Scan for the cell matching the given text and deliver its (x, y) coordinate at center. 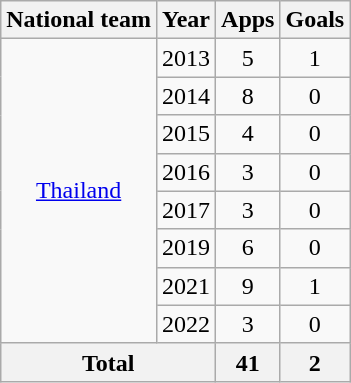
Total (108, 362)
Apps (248, 20)
2 (315, 362)
4 (248, 134)
Thailand (79, 191)
2013 (186, 58)
5 (248, 58)
Year (186, 20)
2015 (186, 134)
2022 (186, 324)
2014 (186, 96)
National team (79, 20)
2021 (186, 286)
Goals (315, 20)
8 (248, 96)
6 (248, 248)
2016 (186, 172)
9 (248, 286)
2019 (186, 248)
41 (248, 362)
2017 (186, 210)
